Pinpoint the cell where the given text exists, returning its (X, Y) midpoint coordinate. 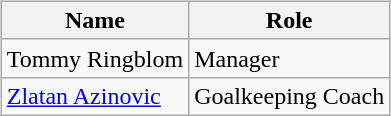
Goalkeeping Coach (290, 96)
Tommy Ringblom (94, 58)
Name (94, 20)
Zlatan Azinovic (94, 96)
Role (290, 20)
Manager (290, 58)
